Return [x, y] of the center of cell containing provided text 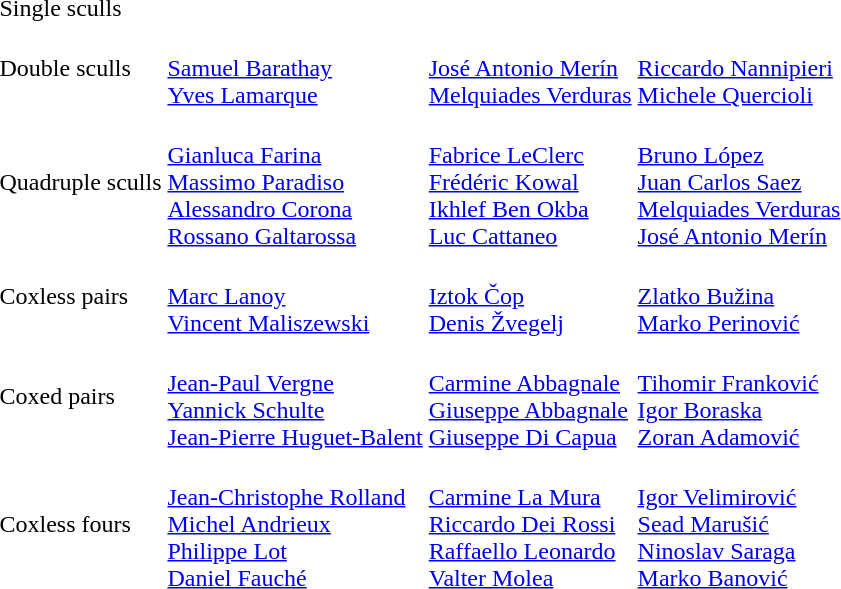
Gianluca FarinaMassimo ParadisoAlessandro CoronaRossano Galtarossa [295, 182]
Carmine AbbagnaleGiuseppe AbbagnaleGiuseppe Di Capua [530, 396]
José Antonio MerínMelquiades Verduras [530, 68]
Fabrice LeClercFrédéric KowalIkhlef Ben OkbaLuc Cattaneo [530, 182]
Iztok ČopDenis Žvegelj [530, 296]
Marc LanoyVincent Maliszewski [295, 296]
Samuel BarathayYves Lamarque [295, 68]
Jean-Paul VergneYannick SchulteJean-Pierre Huguet-Balent [295, 396]
